Output the [X, Y] coordinate of the center of the cell containing the given text.  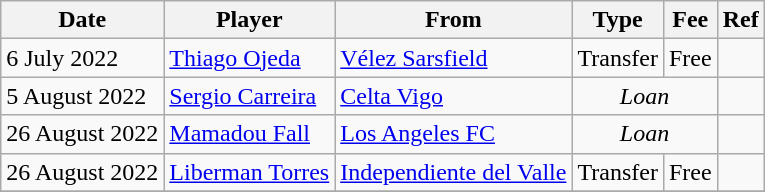
Fee [690, 20]
Los Angeles FC [454, 134]
Sergio Carreira [250, 96]
Thiago Ojeda [250, 58]
Liberman Torres [250, 172]
Celta Vigo [454, 96]
Date [82, 20]
Mamadou Fall [250, 134]
6 July 2022 [82, 58]
Player [250, 20]
5 August 2022 [82, 96]
Independiente del Valle [454, 172]
Type [618, 20]
Ref [740, 20]
Vélez Sarsfield [454, 58]
From [454, 20]
